Scan for the cell matching the given text and deliver its (X, Y) coordinate at center. 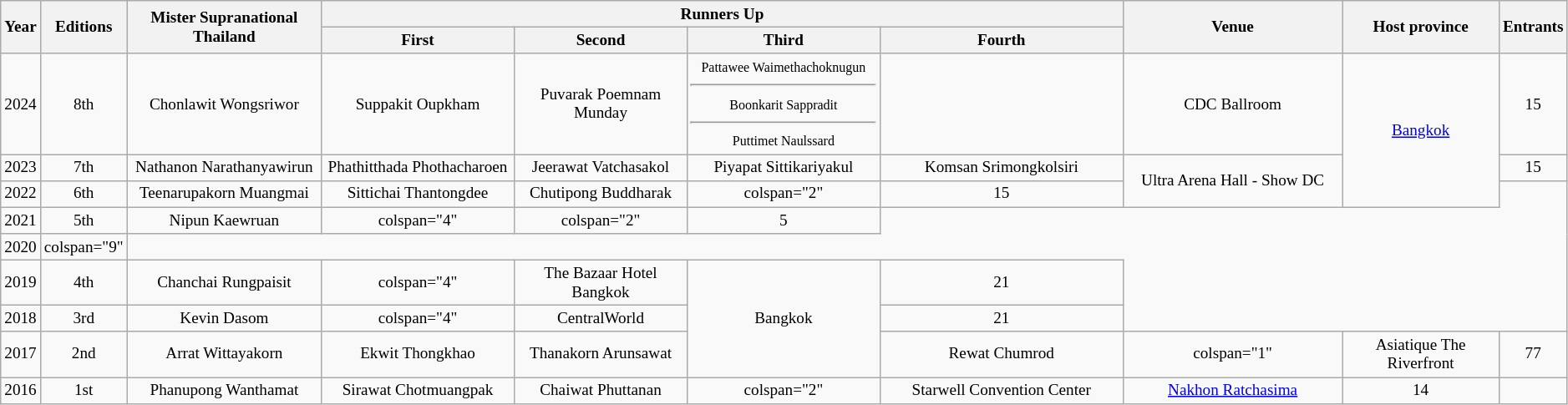
Mister Supranational Thailand (224, 27)
Fourth (1001, 40)
2019 (21, 282)
Rewat Chumrod (1001, 354)
Phanupong Wanthamat (224, 390)
CentralWorld (600, 319)
Year (21, 27)
Phathitthada Phothacharoen (418, 168)
Chonlawit Wongsriwor (224, 104)
2016 (21, 390)
colspan="9" (84, 247)
2017 (21, 354)
Komsan Srimongkolsiri (1001, 168)
2021 (21, 220)
The Bazaar Hotel Bangkok (600, 282)
Runners Up (723, 14)
Editions (84, 27)
Ekwit Thongkhao (418, 354)
Second (600, 40)
2022 (21, 194)
2020 (21, 247)
Entrants (1533, 27)
Sirawat Chotmuangpak (418, 390)
Suppakit Oupkham (418, 104)
Nathanon Narathanyawirun (224, 168)
Puvarak Poemnam Munday (600, 104)
Chutipong Buddharak (600, 194)
CDC Ballroom (1233, 104)
5th (84, 220)
3rd (84, 319)
5 (784, 220)
6th (84, 194)
Teenarupakorn Muangmai (224, 194)
Piyapat Sittikariyakul (784, 168)
Venue (1233, 27)
8th (84, 104)
4th (84, 282)
Ultra Arena Hall - Show DC (1233, 180)
2023 (21, 168)
2nd (84, 354)
Asiatique The Riverfront (1421, 354)
Nipun Kaewruan (224, 220)
2018 (21, 319)
colspan="1" (1233, 354)
Sittichai Thantongdee (418, 194)
Kevin Dasom (224, 319)
Host province (1421, 27)
Third (784, 40)
14 (1421, 390)
Jeerawat Vatchasakol (600, 168)
77 (1533, 354)
Arrat Wittayakorn (224, 354)
Chanchai Rungpaisit (224, 282)
Nakhon Ratchasima (1233, 390)
2024 (21, 104)
First (418, 40)
1st (84, 390)
Chaiwat Phuttanan (600, 390)
Pattawee Waimethachoknugun Boonkarit Sappradit Puttimet Naulssard (784, 104)
Thanakorn Arunsawat (600, 354)
Starwell Convention Center (1001, 390)
7th (84, 168)
